Capture the cell that displays the provided text and extract its (x, y) central coordinate. 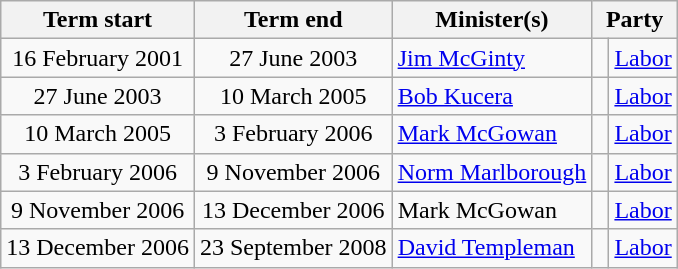
23 September 2008 (293, 248)
Term end (293, 20)
Jim McGinty (492, 58)
Minister(s) (492, 20)
Norm Marlborough (492, 172)
David Templeman (492, 248)
16 February 2001 (98, 58)
Party (634, 20)
Term start (98, 20)
Bob Kucera (492, 96)
